Search for the cell housing the specified text and yield its [x, y] center coordinate. 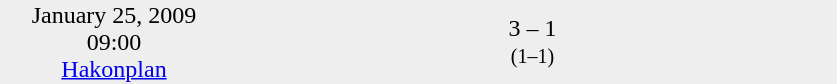
3 – 1 (1–1) [532, 42]
January 25, 200909:00Hakonplan [114, 42]
